Search for the cell housing the specified text and yield its (x, y) center coordinate. 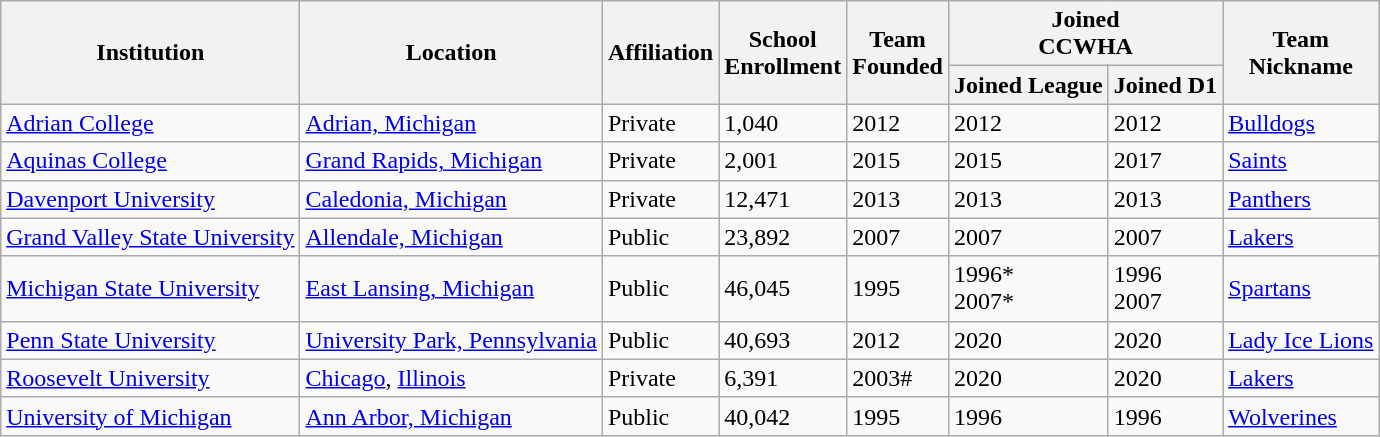
University of Michigan (150, 416)
Grand Rapids, Michigan (451, 161)
TeamNickname (1301, 52)
Penn State University (150, 340)
East Lansing, Michigan (451, 288)
JoinedCCWHA (1085, 34)
Adrian, Michigan (451, 123)
2,001 (783, 161)
TeamFounded (898, 52)
Michigan State University (150, 288)
Spartans (1301, 288)
Ann Arbor, Michigan (451, 416)
Grand Valley State University (150, 237)
SchoolEnrollment (783, 52)
Caledonia, Michigan (451, 199)
Lady Ice Lions (1301, 340)
Institution (150, 52)
University Park, Pennsylvania (451, 340)
1,040 (783, 123)
19962007 (1165, 288)
2003# (898, 378)
2017 (1165, 161)
Saints (1301, 161)
Affiliation (660, 52)
Panthers (1301, 199)
Roosevelt University (150, 378)
Allendale, Michigan (451, 237)
46,045 (783, 288)
23,892 (783, 237)
Chicago, Illinois (451, 378)
12,471 (783, 199)
6,391 (783, 378)
40,042 (783, 416)
Location (451, 52)
Wolverines (1301, 416)
Bulldogs (1301, 123)
Adrian College (150, 123)
Davenport University (150, 199)
Aquinas College (150, 161)
Joined League (1028, 85)
1996*2007* (1028, 288)
Joined D1 (1165, 85)
40,693 (783, 340)
